Output the [X, Y] coordinate of the center of the cell containing the given text.  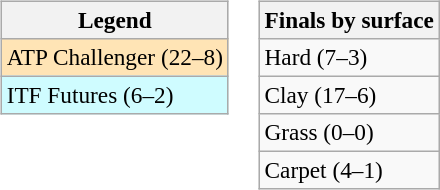
ATP Challenger (22–8) [114, 57]
Carpet (4–1) [349, 171]
Legend [114, 20]
Grass (0–0) [349, 133]
ITF Futures (6–2) [114, 95]
Finals by surface [349, 20]
Hard (7–3) [349, 57]
Clay (17–6) [349, 95]
